Search for the cell housing the specified text and yield its (X, Y) center coordinate. 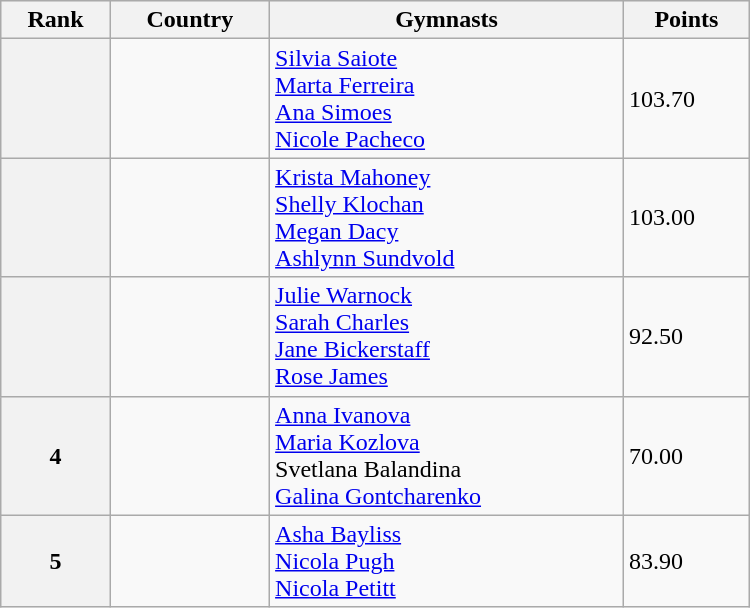
4 (56, 456)
Asha Bayliss Nicola Pugh Nicola Petitt (447, 561)
Points (687, 20)
Country (190, 20)
103.00 (687, 218)
Rank (56, 20)
70.00 (687, 456)
Gymnasts (447, 20)
Silvia Saiote Marta Ferreira Ana Simoes Nicole Pacheco (447, 98)
103.70 (687, 98)
5 (56, 561)
Krista Mahoney Shelly Klochan Megan Dacy Ashlynn Sundvold (447, 218)
Anna Ivanova Maria Kozlova Svetlana Balandina Galina Gontcharenko (447, 456)
83.90 (687, 561)
92.50 (687, 336)
Julie Warnock Sarah Charles Jane Bickerstaff Rose James (447, 336)
